Find where the given text appears and provide that cell's center as (X, Y) coordinate. 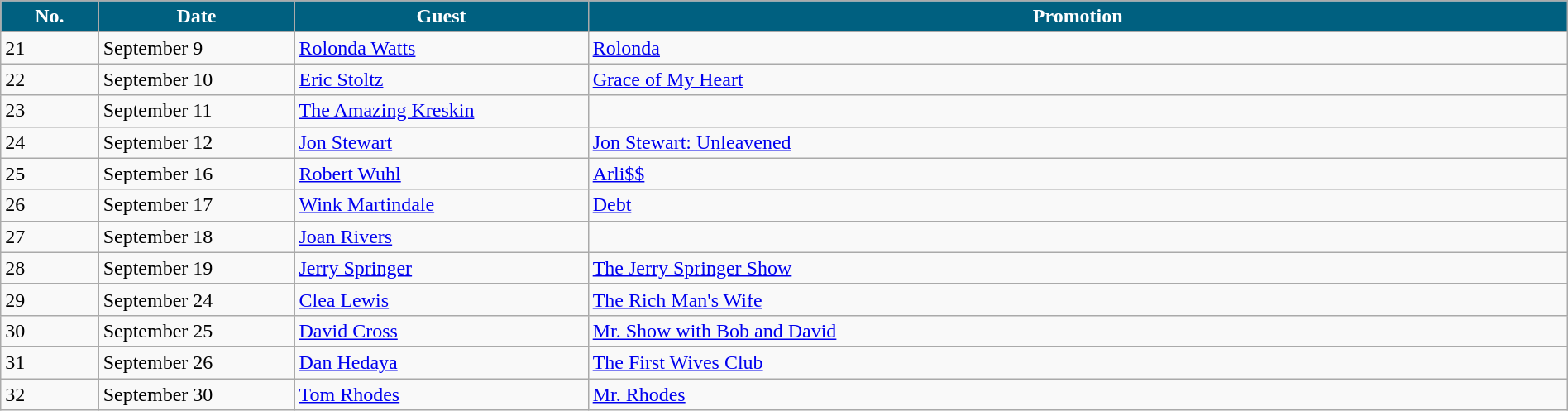
30 (50, 331)
Robert Wuhl (442, 174)
Eric Stoltz (442, 79)
28 (50, 268)
29 (50, 299)
September 26 (197, 362)
Jon Stewart: Unleavened (1078, 142)
Tom Rhodes (442, 394)
No. (50, 17)
Dan Hedaya (442, 362)
September 16 (197, 174)
The Rich Man's Wife (1078, 299)
Clea Lewis (442, 299)
Debt (1078, 205)
22 (50, 79)
Rolonda (1078, 48)
25 (50, 174)
23 (50, 111)
September 25 (197, 331)
September 11 (197, 111)
David Cross (442, 331)
31 (50, 362)
September 12 (197, 142)
The Amazing Kreskin (442, 111)
Arli$$ (1078, 174)
Wink Martindale (442, 205)
Jerry Springer (442, 268)
September 10 (197, 79)
Rolonda Watts (442, 48)
September 24 (197, 299)
Grace of My Heart (1078, 79)
Mr. Rhodes (1078, 394)
Guest (442, 17)
September 30 (197, 394)
The Jerry Springer Show (1078, 268)
27 (50, 237)
Jon Stewart (442, 142)
Promotion (1078, 17)
21 (50, 48)
24 (50, 142)
Date (197, 17)
32 (50, 394)
September 18 (197, 237)
September 17 (197, 205)
Joan Rivers (442, 237)
The First Wives Club (1078, 362)
Mr. Show with Bob and David (1078, 331)
26 (50, 205)
September 9 (197, 48)
September 19 (197, 268)
